Scan for the cell matching the given text and deliver its (x, y) coordinate at center. 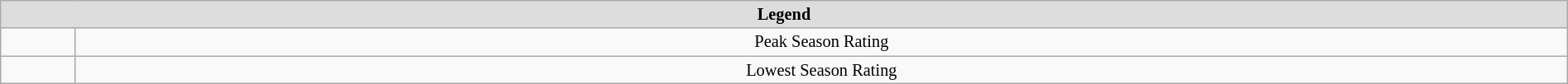
Peak Season Rating (821, 42)
Legend (784, 14)
Lowest Season Rating (821, 70)
